Return the (X, Y) coordinate for the center point of the cell that contains the specified text.  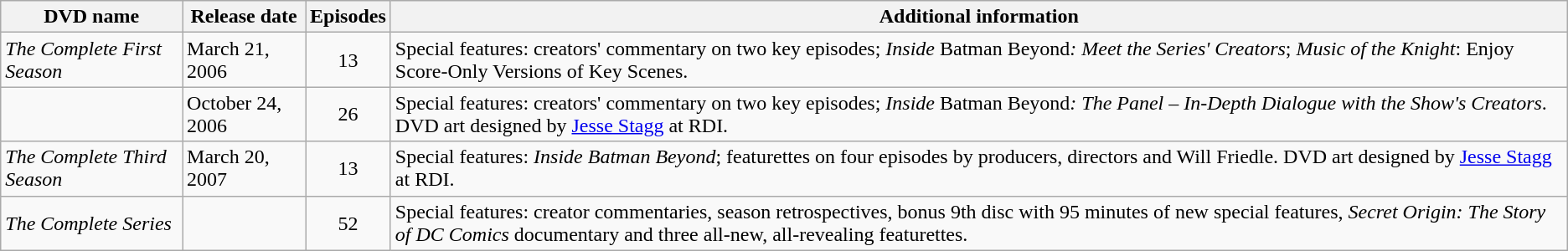
Episodes (348, 17)
The Complete Third Season (92, 169)
The Complete Series (92, 223)
The Complete First Season (92, 60)
Release date (245, 17)
DVD name (92, 17)
March 20, 2007 (245, 169)
March 21, 2006 (245, 60)
October 24, 2006 (245, 114)
52 (348, 223)
Additional information (978, 17)
26 (348, 114)
